Determine the [x, y] coordinate at the center of the cell enclosing the given text.  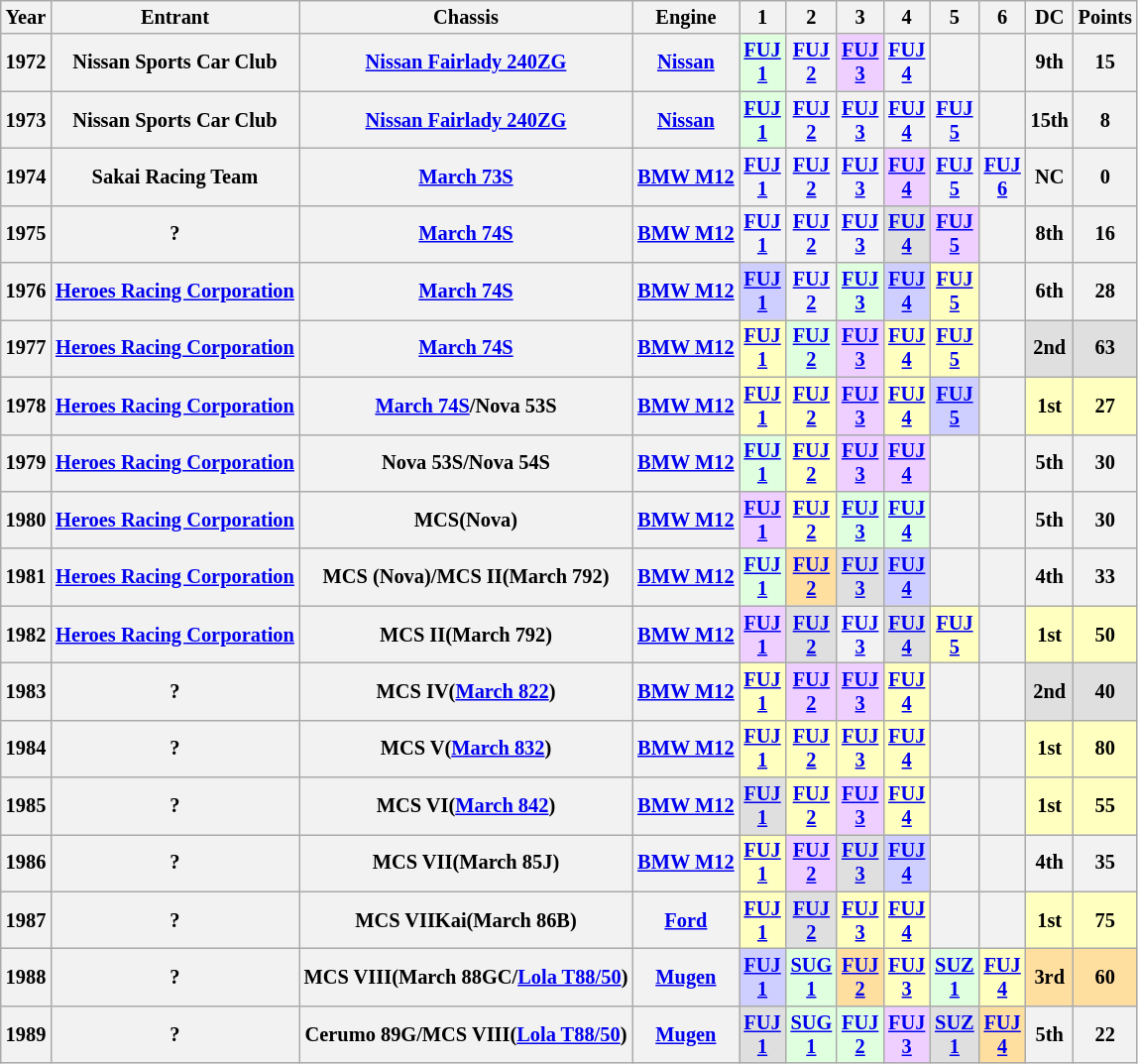
1989 [26, 1034]
80 [1105, 749]
1984 [26, 749]
FUJ6 [1003, 177]
3rd [1050, 977]
MCS V(March 832) [466, 749]
1978 [26, 406]
16 [1105, 234]
75 [1105, 920]
63 [1105, 348]
55 [1105, 806]
8th [1050, 234]
DC [1050, 17]
Year [26, 17]
1987 [26, 920]
1979 [26, 463]
1976 [26, 292]
33 [1105, 577]
MCS VIIKai(March 86B) [466, 920]
Points [1105, 17]
1986 [26, 863]
1972 [26, 62]
15 [1105, 62]
3 [860, 17]
Entrant [174, 17]
Cerumo 89G/MCS VIII(Lola T88/50) [466, 1034]
40 [1105, 691]
MCS IV(March 822) [466, 691]
4 [906, 17]
Ford [686, 920]
0 [1105, 177]
35 [1105, 863]
MCS VI(March 842) [466, 806]
1982 [26, 635]
5 [954, 17]
1 [763, 17]
March 74S/Nova 53S [466, 406]
MCS (Nova)/MCS II(March 792) [466, 577]
6th [1050, 292]
6 [1003, 17]
15th [1050, 120]
Nova 53S/Nova 54S [466, 463]
1985 [26, 806]
1983 [26, 691]
MCS VIII(March 88GC/Lola T88/50) [466, 977]
1973 [26, 120]
28 [1105, 292]
1977 [26, 348]
27 [1105, 406]
Chassis [466, 17]
50 [1105, 635]
MCS VII(March 85J) [466, 863]
60 [1105, 977]
1975 [26, 234]
22 [1105, 1034]
MCS II(March 792) [466, 635]
9th [1050, 62]
Sakai Racing Team [174, 177]
NC [1050, 177]
MCS(Nova) [466, 520]
2 [812, 17]
Engine [686, 17]
1980 [26, 520]
1988 [26, 977]
8 [1105, 120]
1981 [26, 577]
March 73S [466, 177]
1974 [26, 177]
